Provide the [X, Y] coordinate of the cell's center where the given text is located.  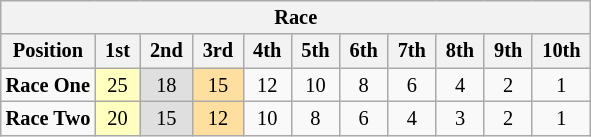
9th [508, 51]
1st [118, 51]
20 [118, 118]
4th [267, 51]
2nd [166, 51]
3rd [218, 51]
7th [412, 51]
5th [315, 51]
18 [166, 85]
8th [460, 51]
Race One [48, 85]
Race [296, 17]
25 [118, 85]
Race Two [48, 118]
3 [460, 118]
6th [364, 51]
10th [561, 51]
Position [48, 51]
